Scan for the cell matching the given text and deliver its [X, Y] coordinate at center. 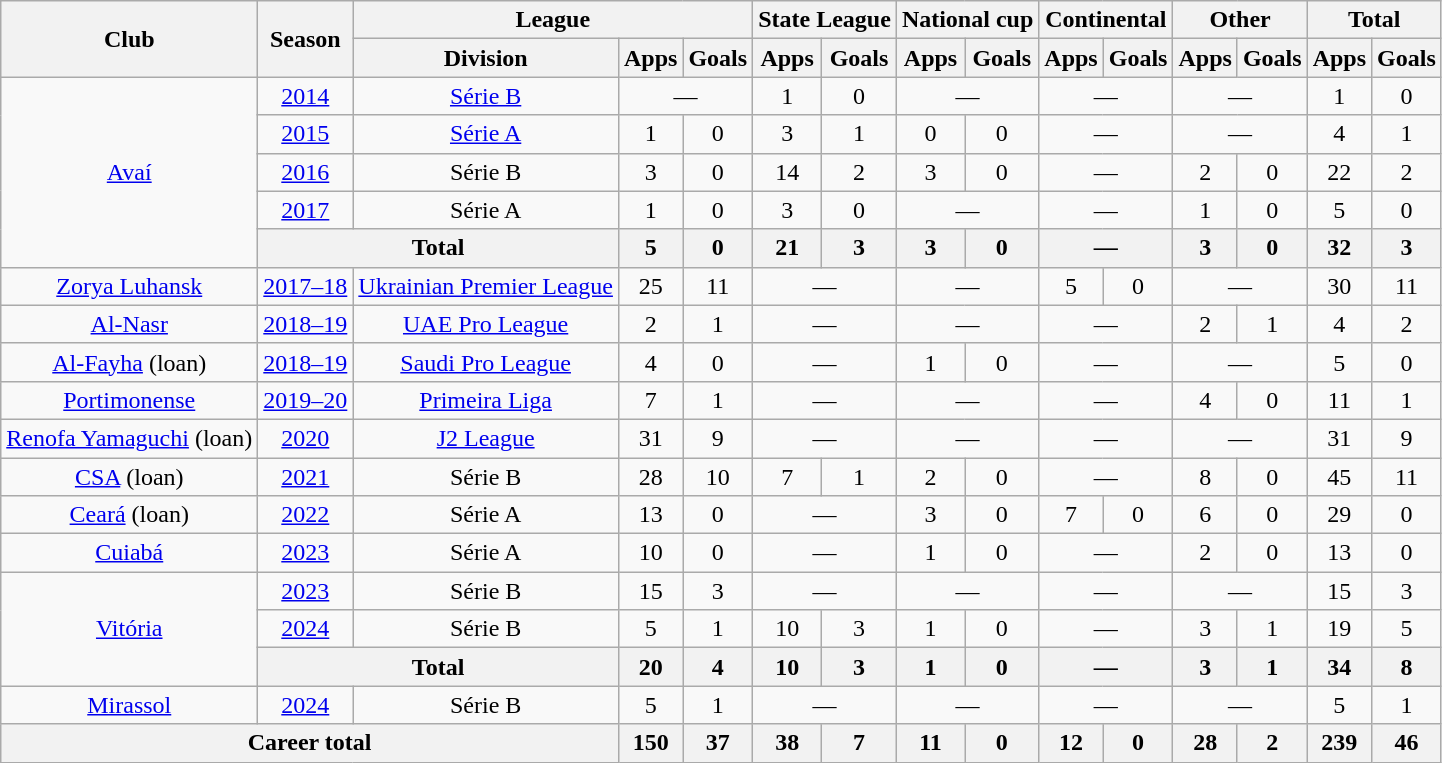
21 [788, 248]
Season [306, 39]
Club [130, 39]
239 [1339, 743]
2016 [306, 172]
Vitória [130, 629]
Al-Nasr [130, 324]
45 [1339, 477]
14 [788, 172]
Ukrainian Premier League [486, 286]
19 [1339, 629]
2017–18 [306, 286]
38 [788, 743]
Other [1240, 20]
46 [1407, 743]
Primeira Liga [486, 400]
2022 [306, 515]
2015 [306, 134]
Portimonense [130, 400]
Zorya Luhansk [130, 286]
25 [650, 286]
Al-Fayha (loan) [130, 362]
Avaí [130, 172]
Ceará (loan) [130, 515]
State League [825, 20]
22 [1339, 172]
UAE Pro League [486, 324]
12 [1071, 743]
34 [1339, 667]
Saudi Pro League [486, 362]
Cuiabá [130, 553]
J2 League [486, 438]
2020 [306, 438]
Career total [310, 743]
CSA (loan) [130, 477]
150 [650, 743]
2021 [306, 477]
Mirassol [130, 705]
37 [718, 743]
Renofa Yamaguchi (loan) [130, 438]
2019–20 [306, 400]
32 [1339, 248]
6 [1205, 515]
2014 [306, 96]
League [553, 20]
2017 [306, 210]
Continental [1106, 20]
National cup [967, 20]
29 [1339, 515]
20 [650, 667]
Division [486, 58]
30 [1339, 286]
